Identify which cell holds the provided text, then report its [x, y] central coordinate. 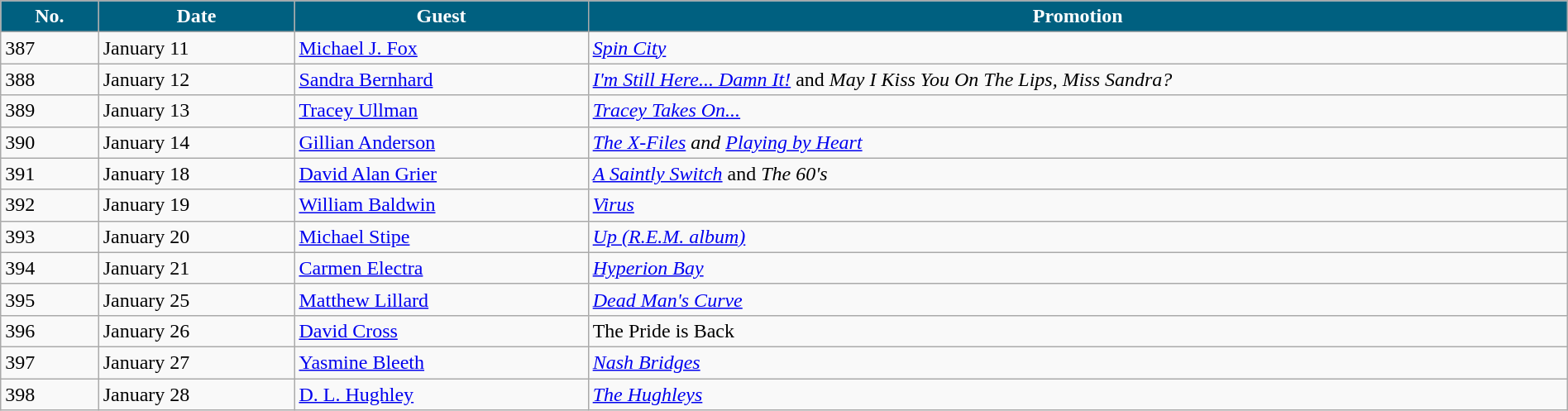
393 [50, 237]
394 [50, 268]
David Alan Grier [442, 174]
390 [50, 142]
January 20 [197, 237]
Up (R.E.M. album) [1078, 237]
397 [50, 362]
395 [50, 299]
William Baldwin [442, 205]
Spin City [1078, 48]
Guest [442, 17]
D. L. Hughley [442, 394]
389 [50, 111]
January 26 [197, 331]
Promotion [1078, 17]
391 [50, 174]
The X-Files and Playing by Heart [1078, 142]
January 25 [197, 299]
398 [50, 394]
January 19 [197, 205]
Tracey Ullman [442, 111]
Gillian Anderson [442, 142]
Michael Stipe [442, 237]
392 [50, 205]
The Pride is Back [1078, 331]
Hyperion Bay [1078, 268]
Dead Man's Curve [1078, 299]
Matthew Lillard [442, 299]
Sandra Bernhard [442, 79]
January 13 [197, 111]
A Saintly Switch and The 60's [1078, 174]
387 [50, 48]
Yasmine Bleeth [442, 362]
Virus [1078, 205]
The Hughleys [1078, 394]
Carmen Electra [442, 268]
January 21 [197, 268]
Date [197, 17]
January 12 [197, 79]
No. [50, 17]
Nash Bridges [1078, 362]
388 [50, 79]
396 [50, 331]
Michael J. Fox [442, 48]
David Cross [442, 331]
January 14 [197, 142]
I'm Still Here... Damn It! and May I Kiss You On The Lips, Miss Sandra? [1078, 79]
January 11 [197, 48]
January 27 [197, 362]
January 18 [197, 174]
January 28 [197, 394]
Tracey Takes On... [1078, 111]
